Identify which cell holds the provided text, then report its [x, y] central coordinate. 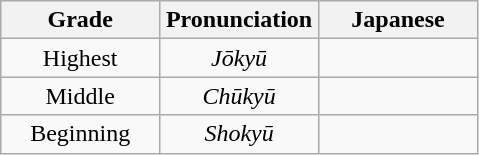
Highest [80, 58]
Beginning [80, 134]
Shokyū [240, 134]
Japanese [398, 20]
Grade [80, 20]
Chūkyū [240, 96]
Middle [80, 96]
Pronunciation [240, 20]
Jōkyū [240, 58]
